Return the (x, y) coordinate for the center point of the cell that contains the specified text.  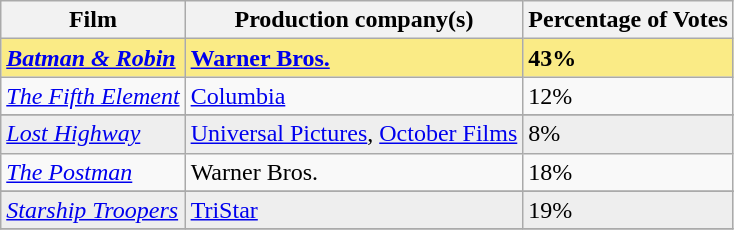
12% (628, 96)
Batman & Robin (93, 58)
19% (628, 210)
Universal Pictures, October Films (354, 134)
TriStar (354, 210)
Lost Highway (93, 134)
43% (628, 58)
Starship Troopers (93, 210)
Percentage of Votes (628, 20)
Columbia (354, 96)
The Postman (93, 172)
The Fifth Element (93, 96)
8% (628, 134)
Film (93, 20)
18% (628, 172)
Production company(s) (354, 20)
